Capture the cell that displays the provided text and extract its (x, y) central coordinate. 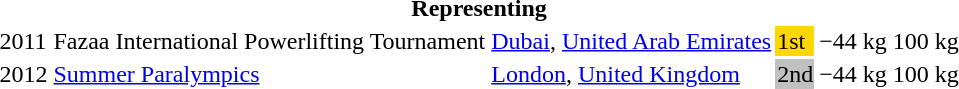
Dubai, United Arab Emirates (632, 41)
Fazaa International Powerlifting Tournament (270, 41)
Summer Paralympics (270, 74)
2nd (796, 74)
London, United Kingdom (632, 74)
1st (796, 41)
